Provide the [X, Y] coordinate of the cell's center where the given text is located.  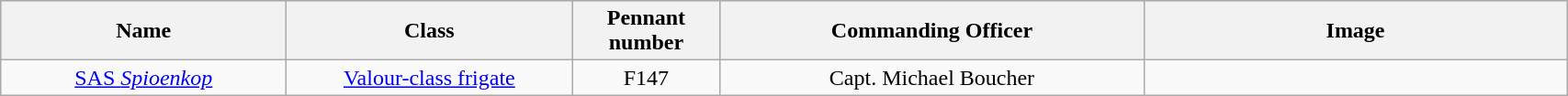
F147 [647, 78]
Image [1356, 31]
Valour-class frigate [430, 78]
Commanding Officer [931, 31]
Class [430, 31]
Name [143, 31]
Capt. Michael Boucher [931, 78]
Pennant number [647, 31]
SAS Spioenkop [143, 78]
